Locate the cell with the specified text and output its [x, y] center coordinate. 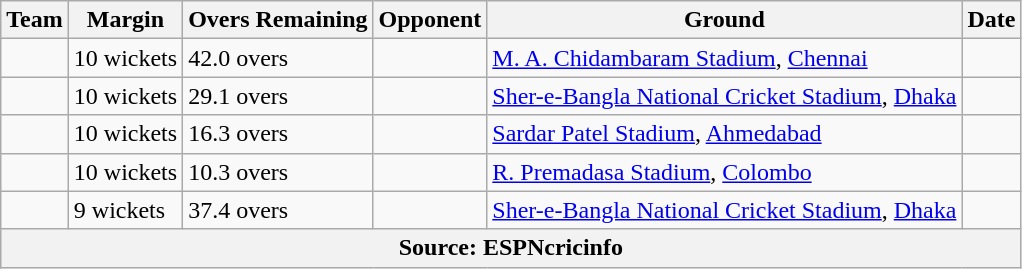
37.4 overs [278, 210]
Overs Remaining [278, 20]
29.1 overs [278, 96]
M. A. Chidambaram Stadium, Chennai [724, 58]
Ground [724, 20]
Opponent [430, 20]
R. Premadasa Stadium, Colombo [724, 172]
16.3 overs [278, 134]
Sardar Patel Stadium, Ahmedabad [724, 134]
9 wickets [125, 210]
Date [992, 20]
10.3 overs [278, 172]
Team [35, 20]
Source: ESPNcricinfo [511, 248]
42.0 overs [278, 58]
Margin [125, 20]
